Determine the (X, Y) coordinate at the center of the cell enclosing the given text.  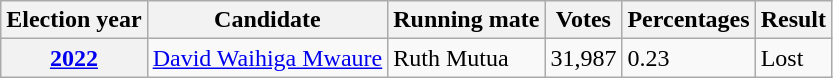
David Waihiga Mwaure (268, 58)
Ruth Mutua (466, 58)
Percentages (688, 20)
0.23 (688, 58)
Candidate (268, 20)
2022 (74, 58)
31,987 (584, 58)
Result (793, 20)
Lost (793, 58)
Votes (584, 20)
Election year (74, 20)
Running mate (466, 20)
